Provide the (X, Y) coordinate of the cell's center where the given text is located.  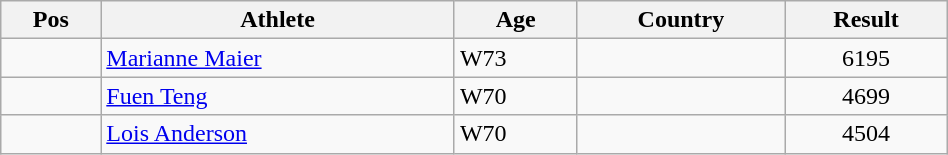
4699 (866, 96)
Country (681, 20)
4504 (866, 134)
Age (516, 20)
Marianne Maier (278, 58)
6195 (866, 58)
Result (866, 20)
Lois Anderson (278, 134)
Athlete (278, 20)
W73 (516, 58)
Pos (51, 20)
Fuen Teng (278, 96)
